Extract the [x, y] coordinate from the center of the cell holding the provided text.  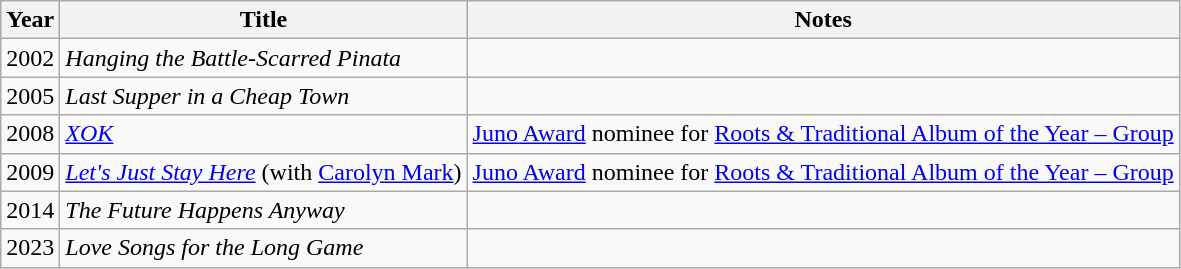
The Future Happens Anyway [264, 210]
2005 [30, 96]
2009 [30, 172]
XOK [264, 134]
2023 [30, 248]
Love Songs for the Long Game [264, 248]
Title [264, 20]
Year [30, 20]
Let's Just Stay Here (with Carolyn Mark) [264, 172]
Last Supper in a Cheap Town [264, 96]
2014 [30, 210]
2002 [30, 58]
Hanging the Battle-Scarred Pinata [264, 58]
Notes [823, 20]
2008 [30, 134]
